Output the (X, Y) coordinate of the center of the cell containing the given text.  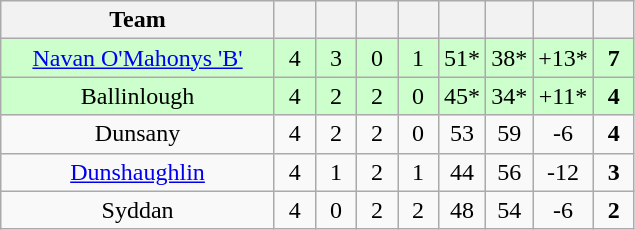
-12 (564, 172)
44 (462, 172)
51* (462, 58)
34* (510, 96)
+11* (564, 96)
45* (462, 96)
Team (138, 20)
7 (614, 58)
+13* (564, 58)
59 (510, 134)
Ballinlough (138, 96)
Dunshaughlin (138, 172)
Dunsany (138, 134)
54 (510, 210)
38* (510, 58)
Navan O'Mahonys 'B' (138, 58)
Syddan (138, 210)
48 (462, 210)
53 (462, 134)
56 (510, 172)
